For the text-containing cell, return its midpoint in [X, Y] coordinate format. 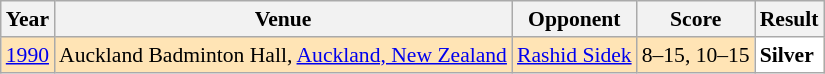
Auckland Badminton Hall, Auckland, New Zealand [283, 55]
Silver [790, 55]
Venue [283, 19]
Year [28, 19]
8–15, 10–15 [696, 55]
Score [696, 19]
1990 [28, 55]
Result [790, 19]
Opponent [574, 19]
Rashid Sidek [574, 55]
